Return [X, Y] of the center of cell containing provided text 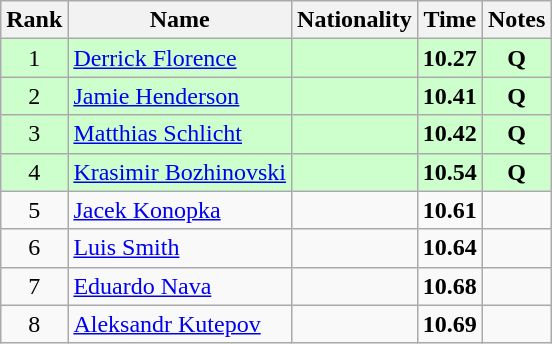
Name [180, 20]
Time [450, 20]
Jacek Konopka [180, 210]
10.64 [450, 248]
Derrick Florence [180, 58]
Luis Smith [180, 248]
2 [34, 96]
10.69 [450, 324]
Matthias Schlicht [180, 134]
8 [34, 324]
Krasimir Bozhinovski [180, 172]
Notes [516, 20]
4 [34, 172]
5 [34, 210]
Nationality [355, 20]
10.54 [450, 172]
10.41 [450, 96]
10.61 [450, 210]
Rank [34, 20]
3 [34, 134]
6 [34, 248]
7 [34, 286]
10.27 [450, 58]
Aleksandr Kutepov [180, 324]
Eduardo Nava [180, 286]
Jamie Henderson [180, 96]
1 [34, 58]
10.42 [450, 134]
10.68 [450, 286]
